Find where the given text appears and provide that cell's center as (X, Y) coordinate. 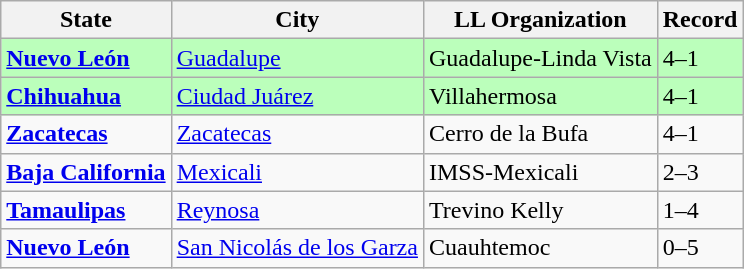
Reynosa (297, 210)
State (86, 20)
Baja California (86, 172)
San Nicolás de los Garza (297, 248)
Guadalupe (297, 58)
IMSS-Mexicali (540, 172)
Guadalupe-Linda Vista (540, 58)
Mexicali (297, 172)
Trevino Kelly (540, 210)
Ciudad Juárez (297, 96)
Cuauhtemoc (540, 248)
1–4 (700, 210)
Chihuahua (86, 96)
Villahermosa (540, 96)
Record (700, 20)
City (297, 20)
Cerro de la Bufa (540, 134)
LL Organization (540, 20)
0–5 (700, 248)
2–3 (700, 172)
Tamaulipas (86, 210)
